Search for the cell housing the specified text and yield its (X, Y) center coordinate. 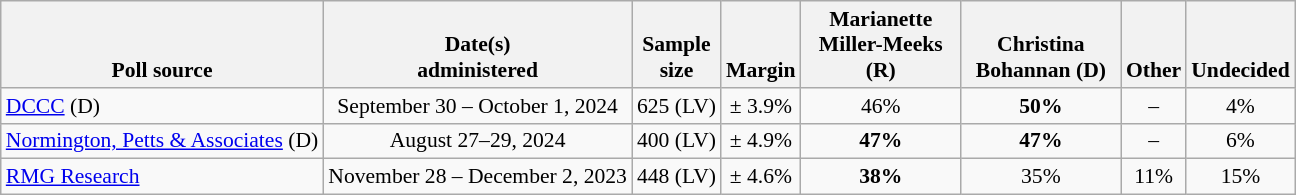
ChristinaBohannan (D) (1041, 44)
Margin (761, 44)
448 (LV) (676, 177)
DCCC (D) (162, 106)
46% (881, 106)
± 4.6% (761, 177)
400 (LV) (676, 141)
Samplesize (676, 44)
50% (1041, 106)
Undecided (1240, 44)
6% (1240, 141)
RMG Research (162, 177)
15% (1240, 177)
625 (LV) (676, 106)
± 3.9% (761, 106)
Date(s)administered (478, 44)
± 4.9% (761, 141)
September 30 – October 1, 2024 (478, 106)
November 28 – December 2, 2023 (478, 177)
4% (1240, 106)
Other (1154, 44)
August 27–29, 2024 (478, 141)
38% (881, 177)
MarianetteMiller-Meeks (R) (881, 44)
35% (1041, 177)
11% (1154, 177)
Normington, Petts & Associates (D) (162, 141)
Poll source (162, 44)
